Return the [x, y] coordinate for the center point of the cell that contains the specified text.  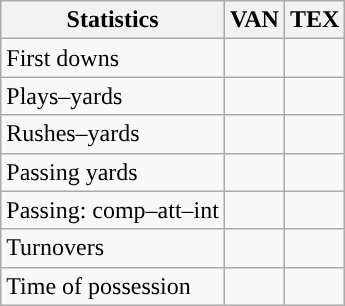
Passing yards [113, 172]
Plays–yards [113, 96]
Turnovers [113, 248]
First downs [113, 58]
Time of possession [113, 286]
Passing: comp–att–int [113, 210]
VAN [254, 20]
Statistics [113, 20]
Rushes–yards [113, 134]
TEX [314, 20]
